Output the [x, y] coordinate of the center of the cell containing the given text.  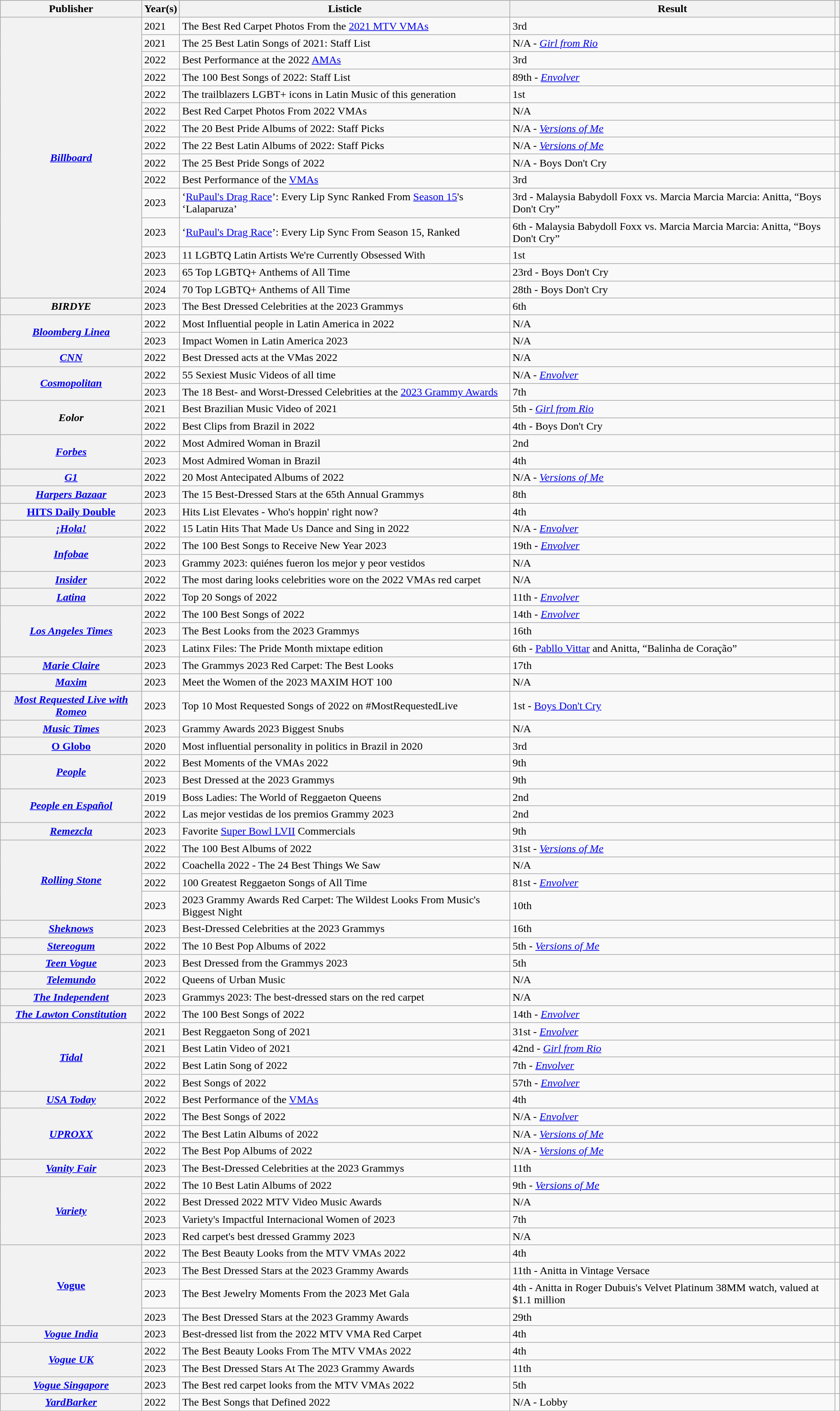
N/A - Lobby [672, 1402]
‘RuPaul's Drag Race’: Every Lip Sync From Season 15, Ranked [345, 232]
People en Español [71, 805]
7th - Envolver [672, 1065]
Boss Ladies: The World of Reggaeton Queens [345, 797]
Vogue India [71, 1334]
The 100 Best Albums of 2022 [345, 848]
Best Brazilian Music Video of 2021 [345, 409]
The 100 Best Songs to Receive New Year 2023 [345, 546]
Cosmopolitan [71, 383]
The Best Beauty Looks From The MTV VMAs 2022 [345, 1351]
Maxim [71, 682]
The Lawton Constitution [71, 1014]
15 Latin Hits That Made Us Dance and Sing in 2022 [345, 529]
Best Performance at the 2022 AMAs [345, 60]
65 Top LGBTQ+ Anthems of All Time [345, 273]
N/A - Boys Don't Cry [672, 163]
Publisher [71, 9]
70 Top LGBTQ+ Anthems of All Time [345, 290]
The trailblazers LGBT+ icons in Latin Music of this generation [345, 94]
Year(s) [161, 9]
Queens of Urban Music [345, 980]
Vogue [71, 1285]
Impact Women in Latin America 2023 [345, 341]
Best Dressed acts at the VMas 2022 [345, 358]
11 LGBTQ Latin Artists We're Currently Obsessed With [345, 255]
Favorite Super Bowl LVII Commercials [345, 831]
O Globo [71, 746]
The Best Dressed Stars At The 2023 Grammy Awards [345, 1368]
Forbes [71, 452]
Latina [71, 597]
100 Greatest Reggaeton Songs of All Time [345, 883]
The 22 Best Latin Albums of 2022: Staff Picks [345, 145]
Sheknows [71, 929]
Vogue UK [71, 1359]
Meet the Women of the 2023 MAXIM HOT 100 [345, 682]
28th - Boys Don't Cry [672, 290]
Best Songs of 2022 [345, 1082]
Best Dressed from the Grammys 2023 [345, 963]
The Best Latin Albums of 2022 [345, 1134]
Vanity Fair [71, 1168]
The 10 Best Latin Albums of 2022 [345, 1185]
2023 Grammy Awards Red Carpet: The Wildest Looks From Music's Biggest Night [345, 906]
The 25 Best Pride Songs of 2022 [345, 163]
Teen Vogue [71, 963]
5th - Versions of Me [672, 946]
G1 [71, 477]
Music Times [71, 729]
6th - Pabllo Vittar and Anitta, “Balinha de Coração” [672, 648]
Rolling Stone [71, 880]
The most daring looks celebrities wore on the 2022 VMAs red carpet [345, 580]
Best Latin Video of 2021 [345, 1048]
The Independent [71, 997]
Best Reggaeton Song of 2021 [345, 1031]
Billboard [71, 158]
Grammy 2023: quiénes fueron los mejor y peor vestidos [345, 563]
Top 20 Songs of 2022 [345, 597]
Marie Claire [71, 665]
UPROXX [71, 1134]
The 18 Best- and Worst-Dressed Celebrities at the 2023 Grammy Awards [345, 392]
11th - Anitta in Vintage Versace [672, 1270]
The Best Songs of 2022 [345, 1117]
Top 10 Most Requested Songs of 2022 on #MostRequestedLive [345, 706]
Latinx Files: The Pride Month mixtape edition [345, 648]
People [71, 771]
57th - Envolver [672, 1082]
Stereogum [71, 946]
‘RuPaul's Drag Race’: Every Lip Sync Ranked From Season 15's ‘Lalaparuza’ [345, 203]
The Best Songs that Defined 2022 [345, 1402]
3rd - Malaysia Babydoll Foxx vs. Marcia Marcia Marcia: Anitta, “Boys Don't Cry” [672, 203]
The Best-Dressed Celebrities at the 2023 Grammys [345, 1168]
2019 [161, 797]
Best-dressed list from the 2022 MTV VMA Red Carpet [345, 1334]
Grammy Awards 2023 Biggest Snubs [345, 729]
BIRDYE [71, 307]
The Best Dressed Celebrities at the 2023 Grammys [345, 307]
¡Hola! [71, 529]
6th - Malaysia Babydoll Foxx vs. Marcia Marcia Marcia: Anitta, “Boys Don't Cry” [672, 232]
42nd - Girl from Rio [672, 1048]
The Best red carpet looks from the MTV VMAs 2022 [345, 1385]
Best Red Carpet Photos From 2022 VMAs [345, 111]
31st - Envolver [672, 1031]
23rd - Boys Don't Cry [672, 273]
Vogue Singapore [71, 1385]
31st - Versions of Me [672, 848]
Bloomberg Linea [71, 332]
Los Angeles Times [71, 631]
Best Dressed at the 2023 Grammys [345, 780]
The 10 Best Pop Albums of 2022 [345, 946]
Most Requested Live with Romeo [71, 706]
The 15 Best-Dressed Stars at the 65th Annual Grammys [345, 494]
Red carpet's best dressed Grammy 2023 [345, 1236]
Result [672, 9]
Best Moments of the VMAs 2022 [345, 763]
Variety [71, 1211]
Telemundo [71, 980]
HITS Daily Double [71, 511]
9th - Versions of Me [672, 1185]
2024 [161, 290]
The Best Red Carpet Photos From the 2021 MTV VMAs [345, 26]
81st - Envolver [672, 883]
8th [672, 494]
Grammys 2023: The best-dressed stars on the red carpet [345, 997]
5th - Girl from Rio [672, 409]
29th [672, 1317]
The Best Beauty Looks from the MTV VMAs 2022 [345, 1253]
Tidal [71, 1057]
The Best Looks from the 2023 Grammys [345, 631]
Best Latin Song of 2022 [345, 1065]
Most Influential people in Latin America in 2022 [345, 324]
Best Clips from Brazil in 2022 [345, 426]
Variety's Impactful Internacional Women of 2023 [345, 1219]
Listicle [345, 9]
The 25 Best Latin Songs of 2021: Staff List [345, 43]
Infobae [71, 554]
Most influential personality in politics in Brazil in 2020 [345, 746]
Las mejor vestidas de los premios Grammy 2023 [345, 814]
55 Sexiest Music Videos of all time [345, 375]
11th - Envolver [672, 597]
The Best Pop Albums of 2022 [345, 1151]
Coachella 2022 - The 24 Best Things We Saw [345, 866]
10th [672, 906]
Best-Dressed Celebrities at the 2023 Grammys [345, 929]
The 100 Best Songs of 2022: Staff List [345, 77]
4th - Anitta in Roger Dubuis's Velvet Platinum 38MM watch, valued at $1.1 million [672, 1294]
1st - Boys Don't Cry [672, 706]
17th [672, 665]
The 20 Best Pride Albums of 2022: Staff Picks [345, 128]
Harpers Bazaar [71, 494]
Best Dressed 2022 MTV Video Music Awards [345, 1202]
20 Most Antecipated Albums of 2022 [345, 477]
4th - Boys Don't Cry [672, 426]
N/A - Girl from Rio [672, 43]
The Grammys 2023 Red Carpet: The Best Looks [345, 665]
89th - Envolver [672, 77]
YardBarker [71, 1402]
Remezcla [71, 831]
CNN [71, 358]
The Best Jewelry Moments From the 2023 Met Gala [345, 1294]
Hits List Elevates - Who's hoppin' right now? [345, 511]
2020 [161, 746]
Eolor [71, 418]
USA Today [71, 1100]
19th - Envolver [672, 546]
Insider [71, 580]
6th [672, 307]
